Find where the given text appears and provide that cell's center as (x, y) coordinate. 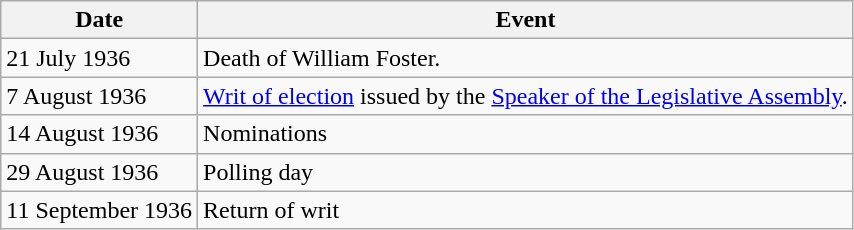
7 August 1936 (100, 96)
Death of William Foster. (526, 58)
Nominations (526, 134)
Date (100, 20)
Return of writ (526, 210)
21 July 1936 (100, 58)
Event (526, 20)
29 August 1936 (100, 172)
14 August 1936 (100, 134)
11 September 1936 (100, 210)
Writ of election issued by the Speaker of the Legislative Assembly. (526, 96)
Polling day (526, 172)
